Output the [x, y] coordinate of the center of the cell containing the given text.  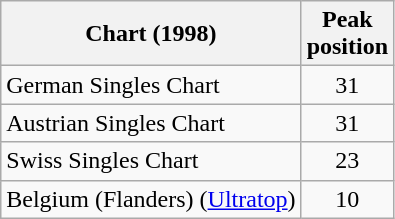
Austrian Singles Chart [151, 123]
German Singles Chart [151, 85]
10 [347, 199]
Chart (1998) [151, 34]
Swiss Singles Chart [151, 161]
23 [347, 161]
Belgium (Flanders) (Ultratop) [151, 199]
Peakposition [347, 34]
